Return the [x, y] coordinate for the center point of the cell that contains the specified text.  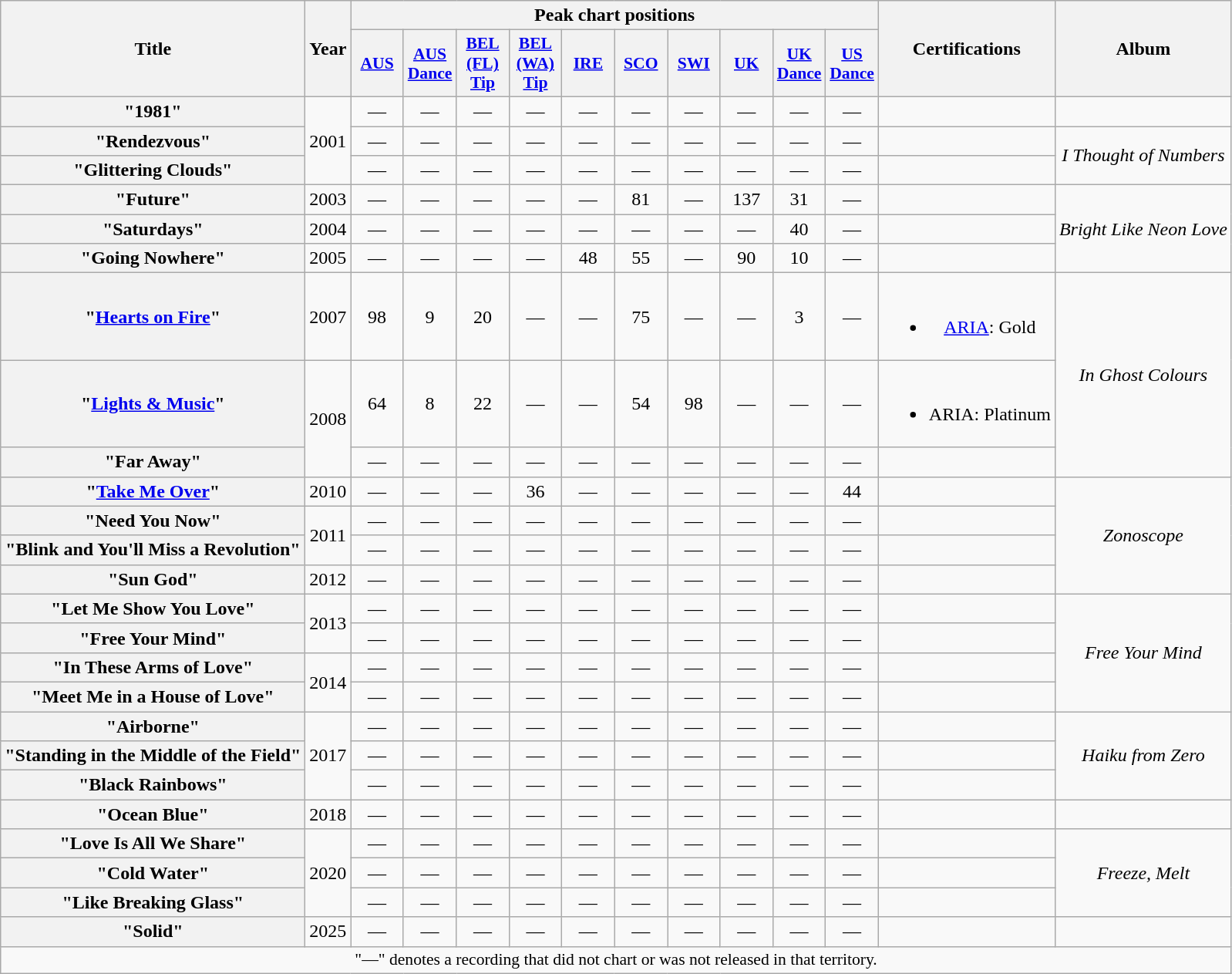
55 [641, 258]
"Rendezvous" [153, 141]
Certifications [967, 49]
Zonoscope [1143, 535]
Bright Like Neon Love [1143, 229]
"Lights & Music" [153, 404]
"Hearts on Fire" [153, 316]
2012 [328, 579]
2013 [328, 623]
"Free Your Mind" [153, 638]
2010 [328, 491]
40 [799, 229]
44 [852, 491]
"Glittering Clouds" [153, 170]
54 [641, 404]
ARIA: Platinum [967, 404]
UKDance [799, 63]
BEL(WA)Tip [535, 63]
2014 [328, 682]
36 [535, 491]
"Far Away" [153, 462]
2003 [328, 200]
2020 [328, 873]
3 [799, 316]
"1981" [153, 111]
AUS [377, 63]
2011 [328, 535]
2025 [328, 932]
"Take Me Over" [153, 491]
48 [588, 258]
"Meet Me in a House of Love" [153, 696]
"Standing in the Middle of the Field" [153, 756]
81 [641, 200]
UK [746, 63]
2017 [328, 755]
ARIA: Gold [967, 316]
"Love Is All We Share" [153, 844]
9 [429, 316]
8 [429, 404]
2007 [328, 316]
"Cold Water" [153, 873]
22 [483, 404]
2001 [328, 140]
USDance [852, 63]
90 [746, 258]
SWI [694, 63]
"Future" [153, 200]
137 [746, 200]
"—" denotes a recording that did not chart or was not released in that territory. [617, 960]
64 [377, 404]
31 [799, 200]
"Let Me Show You Love" [153, 608]
Year [328, 49]
In Ghost Colours [1143, 375]
2004 [328, 229]
20 [483, 316]
I Thought of Numbers [1143, 156]
75 [641, 316]
"Saturdays" [153, 229]
BEL(FL)Tip [483, 63]
2005 [328, 258]
SCO [641, 63]
Title [153, 49]
"Blink and You'll Miss a Revolution" [153, 550]
IRE [588, 63]
2008 [328, 418]
2018 [328, 814]
"Solid" [153, 932]
10 [799, 258]
"In These Arms of Love" [153, 667]
"Need You Now" [153, 521]
Freeze, Melt [1143, 873]
Free Your Mind [1143, 652]
"Black Rainbows" [153, 785]
AUSDance [429, 63]
Album [1143, 49]
"Ocean Blue" [153, 814]
"Going Nowhere" [153, 258]
"Airborne" [153, 726]
Peak chart positions [614, 15]
"Sun God" [153, 579]
Haiku from Zero [1143, 755]
"Like Breaking Glass" [153, 902]
